Capture the cell that displays the provided text and extract its (X, Y) central coordinate. 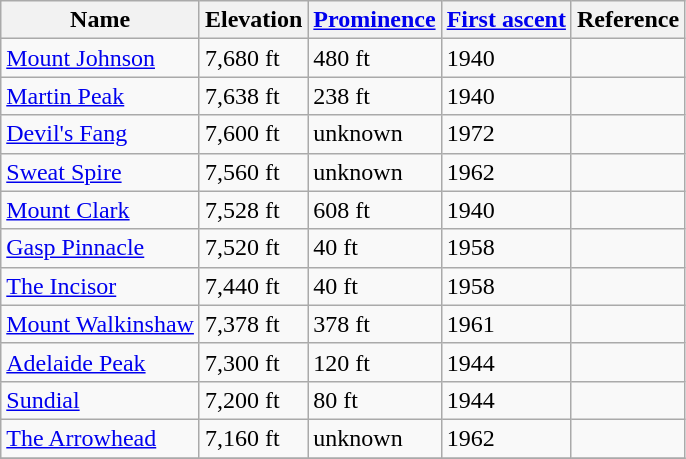
1972 (506, 134)
Mount Clark (100, 210)
7,680 ft (253, 58)
7,200 ft (253, 400)
7,378 ft (253, 324)
Sweat Spire (100, 172)
Adelaide Peak (100, 362)
238 ft (374, 96)
480 ft (374, 58)
120 ft (374, 362)
7,520 ft (253, 248)
1961 (506, 324)
7,160 ft (253, 438)
Name (100, 20)
378 ft (374, 324)
Mount Johnson (100, 58)
Devil's Fang (100, 134)
First ascent (506, 20)
Reference (628, 20)
7,600 ft (253, 134)
Prominence (374, 20)
80 ft (374, 400)
Mount Walkinshaw (100, 324)
Elevation (253, 20)
7,638 ft (253, 96)
7,440 ft (253, 286)
7,300 ft (253, 362)
The Incisor (100, 286)
Martin Peak (100, 96)
7,560 ft (253, 172)
Sundial (100, 400)
Gasp Pinnacle (100, 248)
608 ft (374, 210)
7,528 ft (253, 210)
The Arrowhead (100, 438)
